Search for the cell housing the specified text and yield its [X, Y] center coordinate. 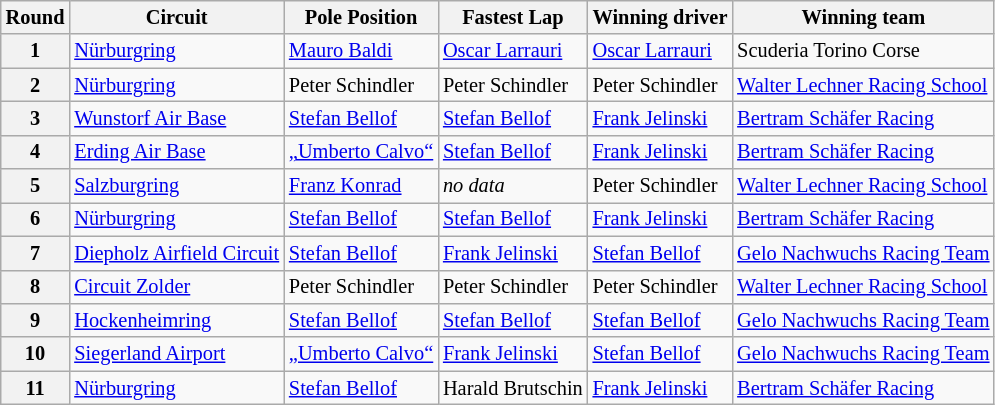
3 [36, 118]
11 [36, 388]
Round [36, 17]
4 [36, 152]
Mauro Baldi [361, 51]
Diepholz Airfield Circuit [176, 253]
Circuit [176, 17]
5 [36, 186]
Winning driver [660, 17]
Pole Position [361, 17]
8 [36, 287]
Winning team [863, 17]
Salzburgring [176, 186]
Erding Air Base [176, 152]
Circuit Zolder [176, 287]
Franz Konrad [361, 186]
1 [36, 51]
2 [36, 85]
7 [36, 253]
no data [513, 186]
9 [36, 320]
Scuderia Torino Corse [863, 51]
6 [36, 219]
Wunstorf Air Base [176, 118]
Hockenheimring [176, 320]
Siegerland Airport [176, 354]
Harald Brutschin [513, 388]
10 [36, 354]
Fastest Lap [513, 17]
